Search for the cell housing the specified text and yield its [x, y] center coordinate. 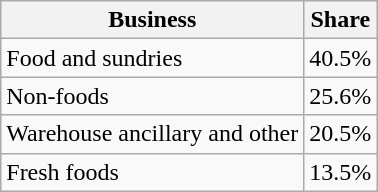
20.5% [340, 134]
Non-foods [152, 96]
Food and sundries [152, 58]
Share [340, 20]
13.5% [340, 172]
Fresh foods [152, 172]
Business [152, 20]
Warehouse ancillary and other [152, 134]
40.5% [340, 58]
25.6% [340, 96]
